Identify which cell holds the provided text, then report its (X, Y) central coordinate. 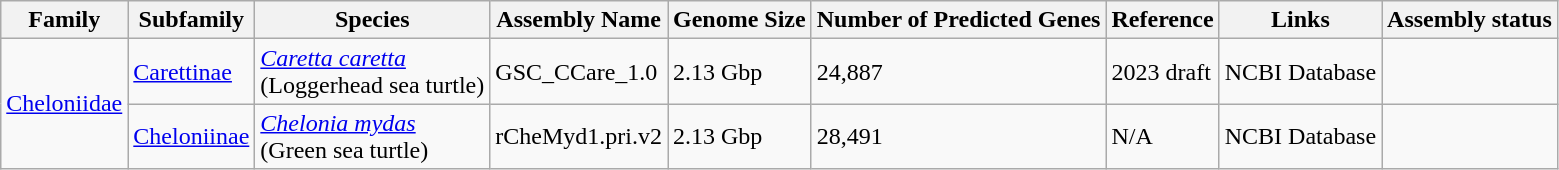
Genome Size (740, 20)
Cheloniidae (64, 104)
Species (372, 20)
Carettinae (192, 72)
Assembly Name (579, 20)
Subfamily (192, 20)
N/A (1162, 136)
Chelonia mydas(Green sea turtle) (372, 136)
Caretta caretta(Loggerhead sea turtle) (372, 72)
Links (1300, 20)
Reference (1162, 20)
24,887 (958, 72)
28,491 (958, 136)
Cheloniinae (192, 136)
rCheMyd1.pri.v2 (579, 136)
2023 draft (1162, 72)
Assembly status (1470, 20)
Family (64, 20)
GSC_CCare_1.0 (579, 72)
Number of Predicted Genes (958, 20)
